Find where the given text appears and provide that cell's center as (x, y) coordinate. 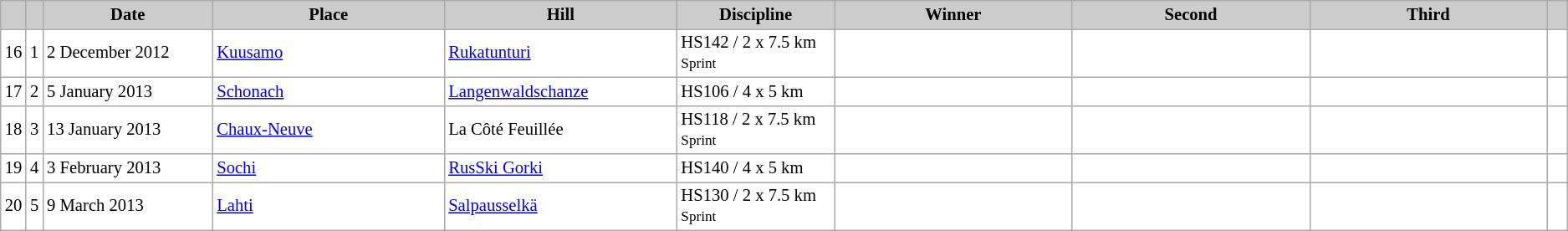
HS130 / 2 x 7.5 kmSprint (755, 206)
Kuusamo (328, 53)
Schonach (328, 91)
19 (13, 168)
2 (34, 91)
HS140 / 4 x 5 km (755, 168)
Date (127, 14)
Rukatunturi (560, 53)
Place (328, 14)
3 February 2013 (127, 168)
Chaux-Neuve (328, 130)
20 (13, 206)
4 (34, 168)
18 (13, 130)
RusSki Gorki (560, 168)
2 December 2012 (127, 53)
5 January 2013 (127, 91)
Second (1191, 14)
HS106 / 4 x 5 km (755, 91)
Discipline (755, 14)
1 (34, 53)
5 (34, 206)
Langenwaldschanze (560, 91)
16 (13, 53)
Hill (560, 14)
Third (1428, 14)
HS142 / 2 x 7.5 kmSprint (755, 53)
Sochi (328, 168)
9 March 2013 (127, 206)
13 January 2013 (127, 130)
Winner (953, 14)
Lahti (328, 206)
Salpausselkä (560, 206)
3 (34, 130)
17 (13, 91)
La Côté Feuillée (560, 130)
HS118 / 2 x 7.5 kmSprint (755, 130)
